Output the (X, Y) coordinate of the center of the cell containing the given text.  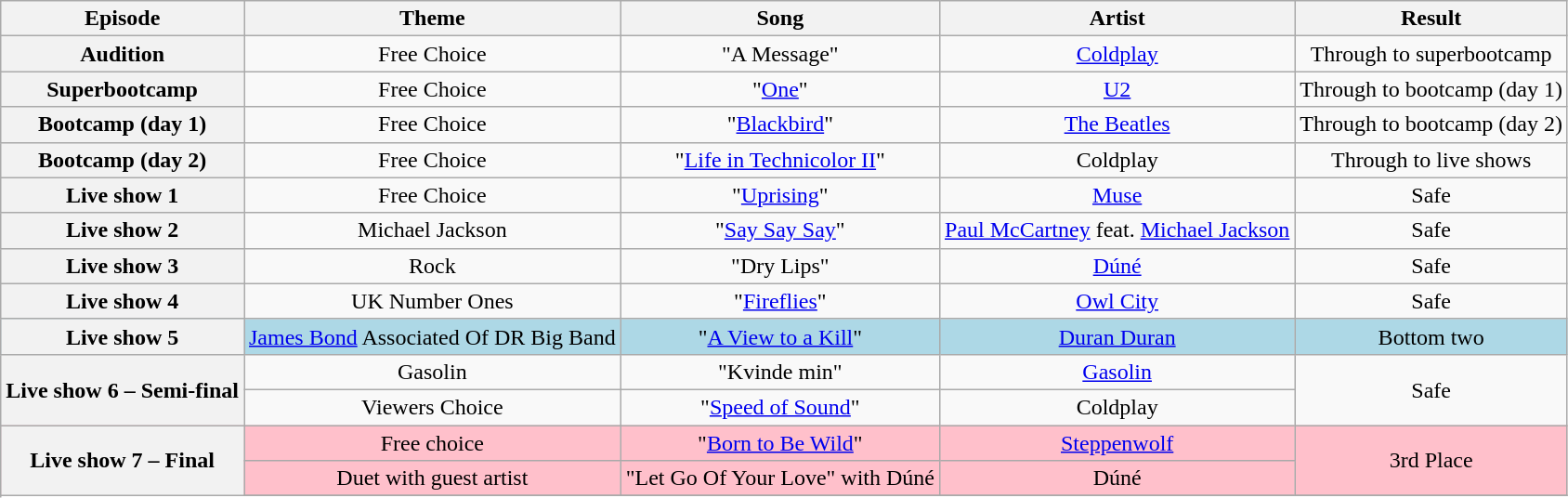
Muse (1117, 195)
Superbootcamp (123, 89)
"Fireflies" (780, 301)
Duran Duran (1117, 336)
Audition (123, 54)
Steppenwolf (1117, 443)
James Bond Associated Of DR Big Band (432, 336)
Through to superbootcamp (1431, 54)
Bottom two (1431, 336)
Through to live shows (1431, 160)
Live show 2 (123, 230)
U2 (1117, 89)
Viewers Choice (432, 407)
Live show 4 (123, 301)
Paul McCartney feat. Michael Jackson (1117, 230)
"Speed of Sound" (780, 407)
Bootcamp (day 1) (123, 124)
"Life in Technicolor II" (780, 160)
Through to bootcamp (day 1) (1431, 89)
Bootcamp (day 2) (123, 160)
Artist (1117, 19)
Duet with guest artist (432, 478)
Rock (432, 266)
"Kvinde min" (780, 372)
Live show 7 – Final (123, 461)
Live show 6 – Semi-final (123, 389)
Live show 5 (123, 336)
Michael Jackson (432, 230)
"Blackbird" (780, 124)
"Uprising" (780, 195)
"A Message" (780, 54)
Episode (123, 19)
"One" (780, 89)
Theme (432, 19)
Through to bootcamp (day 2) (1431, 124)
Owl City (1117, 301)
Free choice (432, 443)
"Let Go Of Your Love" with Dúné (780, 478)
"Say Say Say" (780, 230)
"Born to Be Wild" (780, 443)
UK Number Ones (432, 301)
"A View to a Kill" (780, 336)
The Beatles (1117, 124)
3rd Place (1431, 461)
"Dry Lips" (780, 266)
Live show 1 (123, 195)
Result (1431, 19)
Live show 3 (123, 266)
Song (780, 19)
